Determine the (x, y) coordinate at the center of the cell enclosing the given text.  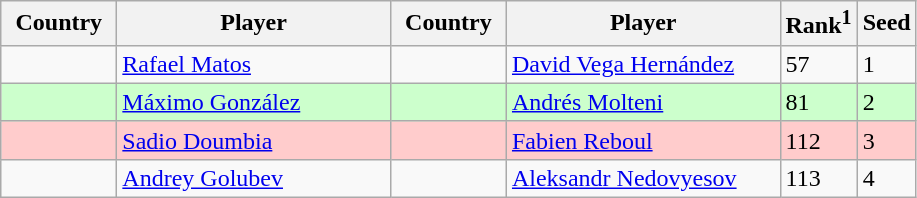
Rafael Matos (254, 64)
Sadio Doumbia (254, 140)
1 (886, 64)
Fabien Reboul (643, 140)
Máximo González (254, 102)
David Vega Hernández (643, 64)
113 (818, 178)
4 (886, 178)
57 (818, 64)
Andrés Molteni (643, 102)
Andrey Golubev (254, 178)
Aleksandr Nedovyesov (643, 178)
3 (886, 140)
81 (818, 102)
112 (818, 140)
Seed (886, 24)
2 (886, 102)
Rank1 (818, 24)
